Capture the cell that displays the provided text and extract its (x, y) central coordinate. 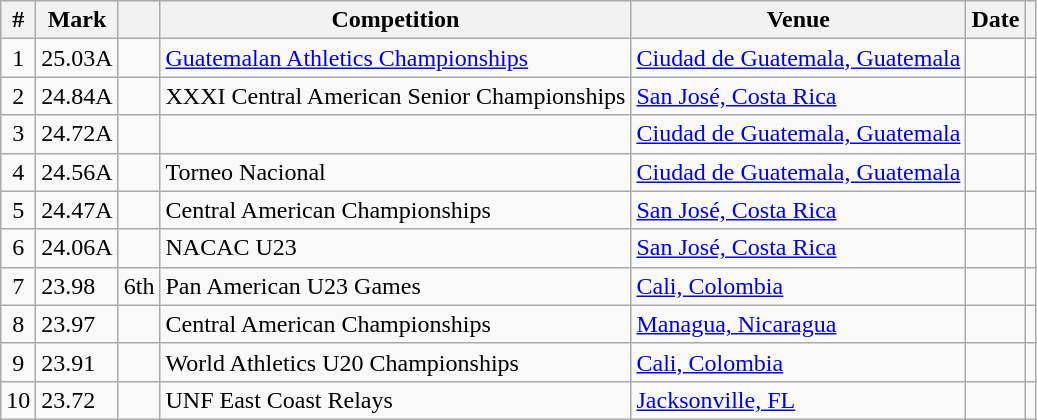
1 (18, 58)
Jacksonville, FL (798, 400)
23.91 (77, 362)
10 (18, 400)
3 (18, 134)
8 (18, 324)
23.98 (77, 286)
2 (18, 96)
Mark (77, 20)
6th (139, 286)
World Athletics U20 Championships (396, 362)
5 (18, 210)
# (18, 20)
XXXI Central American Senior Championships (396, 96)
Date (996, 20)
Pan American U23 Games (396, 286)
7 (18, 286)
Torneo Nacional (396, 172)
24.72A (77, 134)
Venue (798, 20)
24.47A (77, 210)
4 (18, 172)
9 (18, 362)
6 (18, 248)
23.72 (77, 400)
25.03A (77, 58)
23.97 (77, 324)
Guatemalan Athletics Championships (396, 58)
UNF East Coast Relays (396, 400)
24.06A (77, 248)
Managua, Nicaragua (798, 324)
NACAC U23 (396, 248)
24.56A (77, 172)
24.84A (77, 96)
Competition (396, 20)
